Locate the cell with the specified text and output its [x, y] center coordinate. 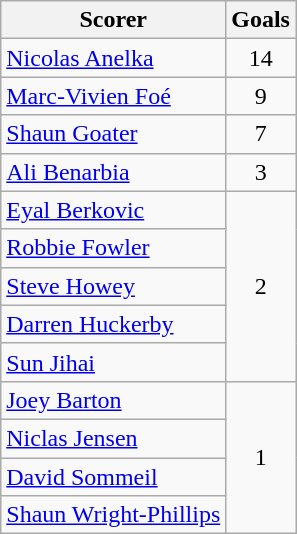
Shaun Goater [114, 134]
Goals [261, 20]
Darren Huckerby [114, 324]
David Sommeil [114, 477]
Nicolas Anelka [114, 58]
9 [261, 96]
1 [261, 457]
Niclas Jensen [114, 438]
2 [261, 286]
14 [261, 58]
3 [261, 172]
7 [261, 134]
Sun Jihai [114, 362]
Scorer [114, 20]
Ali Benarbia [114, 172]
Eyal Berkovic [114, 210]
Robbie Fowler [114, 248]
Steve Howey [114, 286]
Marc-Vivien Foé [114, 96]
Joey Barton [114, 400]
Shaun Wright-Phillips [114, 515]
